Extract the (X, Y) coordinate from the center of the cell holding the provided text.  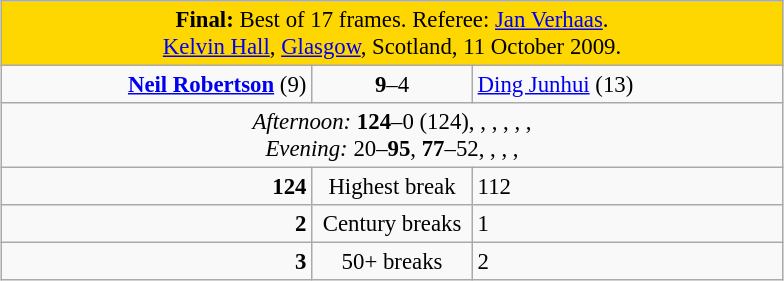
9–4 (392, 85)
1 (628, 224)
Highest break (392, 187)
Century breaks (392, 224)
Final: Best of 17 frames. Referee: Jan Verhaas.Kelvin Hall, Glasgow, Scotland, 11 October 2009. (392, 34)
112 (628, 187)
Ding Junhui (13) (628, 85)
50+ breaks (392, 262)
Neil Robertson (9) (156, 85)
3 (156, 262)
Afternoon: 124–0 (124), , , , , , Evening: 20–95, 77–52, , , , (392, 136)
124 (156, 187)
